Locate the cell with the specified text and output its [x, y] center coordinate. 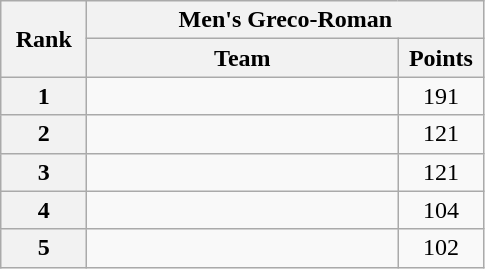
Men's Greco-Roman [286, 20]
2 [44, 134]
191 [441, 96]
1 [44, 96]
Rank [44, 39]
Points [441, 58]
5 [44, 248]
3 [44, 172]
4 [44, 210]
104 [441, 210]
Team [242, 58]
102 [441, 248]
